Provide the [X, Y] coordinate of the cell's center where the given text is located.  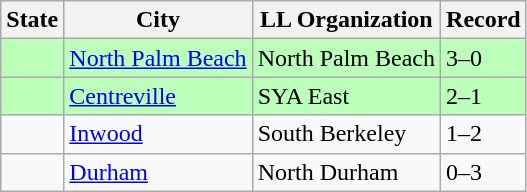
North Durham [346, 172]
City [158, 20]
LL Organization [346, 20]
0–3 [484, 172]
3–0 [484, 58]
South Berkeley [346, 134]
Inwood [158, 134]
Durham [158, 172]
2–1 [484, 96]
SYA East [346, 96]
Centreville [158, 96]
State [32, 20]
Record [484, 20]
1–2 [484, 134]
